Return [X, Y] of the center of cell containing provided text 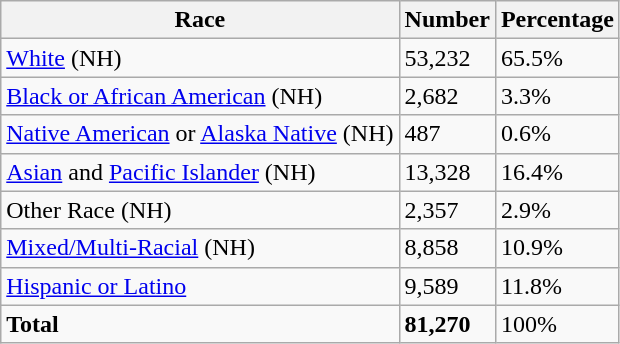
Asian and Pacific Islander (NH) [200, 172]
White (NH) [200, 58]
16.4% [557, 172]
Race [200, 20]
2,357 [447, 210]
Mixed/Multi-Racial (NH) [200, 248]
0.6% [557, 134]
10.9% [557, 248]
3.3% [557, 96]
13,328 [447, 172]
487 [447, 134]
8,858 [447, 248]
Black or African American (NH) [200, 96]
Other Race (NH) [200, 210]
Percentage [557, 20]
Number [447, 20]
2,682 [447, 96]
11.8% [557, 286]
9,589 [447, 286]
100% [557, 324]
65.5% [557, 58]
2.9% [557, 210]
Total [200, 324]
Hispanic or Latino [200, 286]
53,232 [447, 58]
Native American or Alaska Native (NH) [200, 134]
81,270 [447, 324]
